Provide the (x, y) coordinate of the cell's center where the given text is located.  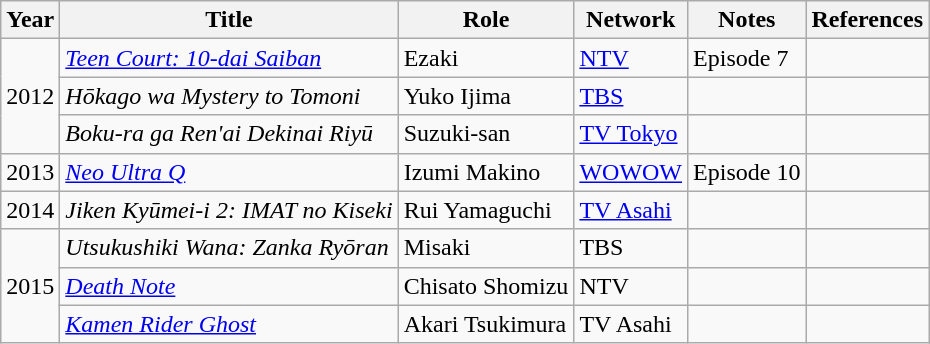
2014 (30, 210)
References (868, 20)
Boku-ra ga Ren'ai Dekinai Riyū (229, 134)
Ezaki (486, 58)
Year (30, 20)
Network (631, 20)
Hōkago wa Mystery to Tomoni (229, 96)
2013 (30, 172)
Kamen Rider Ghost (229, 324)
Neo Ultra Q (229, 172)
Chisato Shomizu (486, 286)
WOWOW (631, 172)
Akari Tsukimura (486, 324)
2015 (30, 286)
Utsukushiki Wana: Zanka Ryōran (229, 248)
Teen Court: 10-dai Saiban (229, 58)
Suzuki-san (486, 134)
Episode 7 (747, 58)
Role (486, 20)
Yuko Ijima (486, 96)
Jiken Kyūmei-i 2: IMAT no Kiseki (229, 210)
Misaki (486, 248)
Izumi Makino (486, 172)
Death Note (229, 286)
Rui Yamaguchi (486, 210)
Title (229, 20)
TV Tokyo (631, 134)
Episode 10 (747, 172)
Notes (747, 20)
2012 (30, 96)
